Search for the cell housing the specified text and yield its [X, Y] center coordinate. 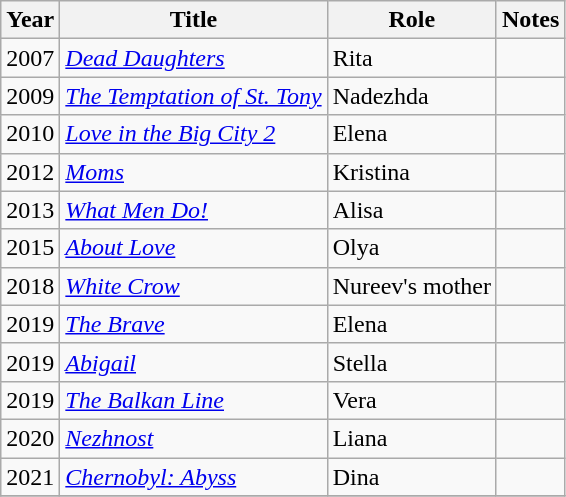
Rita [412, 58]
Year [30, 20]
Nadezhda [412, 96]
2018 [30, 286]
2015 [30, 248]
Role [412, 20]
Title [194, 20]
Alisa [412, 210]
Notes [530, 20]
The Brave [194, 324]
Kristina [412, 172]
Stella [412, 362]
Abigail [194, 362]
Nezhnost [194, 438]
Vera [412, 400]
The Balkan Line [194, 400]
Moms [194, 172]
Love in the Big City 2 [194, 134]
Olya [412, 248]
2009 [30, 96]
2012 [30, 172]
Dead Daughters [194, 58]
2010 [30, 134]
Chernobyl: Abyss [194, 477]
What Men Do! [194, 210]
2021 [30, 477]
Dina [412, 477]
Liana [412, 438]
About Love [194, 248]
2013 [30, 210]
Nureev's mother [412, 286]
White Crow [194, 286]
2007 [30, 58]
The Temptation of St. Tony [194, 96]
2020 [30, 438]
